Scan for the cell matching the given text and deliver its [X, Y] coordinate at center. 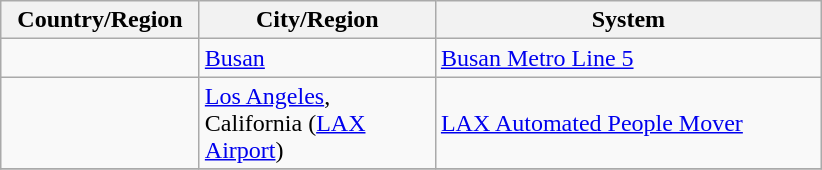
Busan [317, 58]
Busan Metro Line 5 [628, 58]
Los Angeles, California (LAX Airport) [317, 123]
City/Region [317, 20]
LAX Automated People Mover [628, 123]
System [628, 20]
Country/Region [100, 20]
